Find where the given text appears and provide that cell's center as (x, y) coordinate. 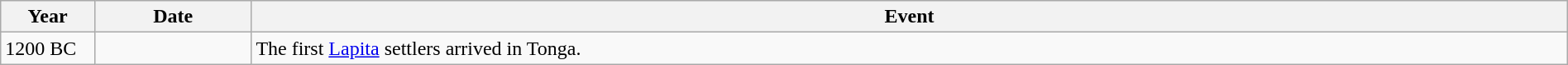
Year (48, 17)
Date (172, 17)
The first Lapita settlers arrived in Tonga. (910, 48)
Event (910, 17)
1200 BC (48, 48)
